For the text-containing cell, return its midpoint in (x, y) coordinate format. 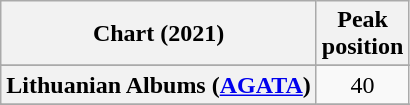
Chart (2021) (159, 34)
40 (362, 85)
Lithuanian Albums (AGATA) (159, 85)
Peakposition (362, 34)
